Identify which cell holds the provided text, then report its [x, y] central coordinate. 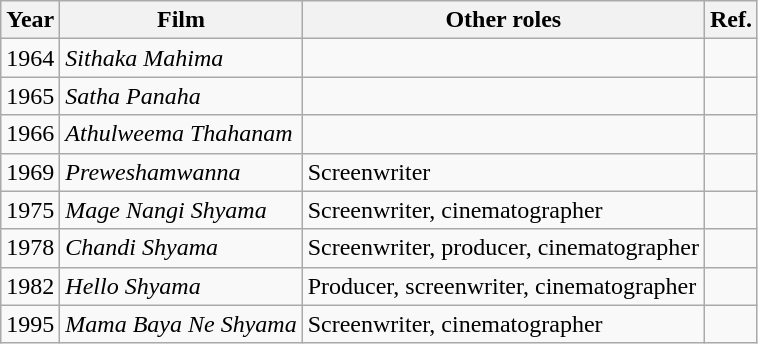
1969 [30, 172]
Chandi Shyama [181, 248]
Mama Baya Ne Shyama [181, 324]
1982 [30, 286]
Mage Nangi Shyama [181, 210]
Screenwriter [503, 172]
1978 [30, 248]
Athulweema Thahanam [181, 134]
Hello Shyama [181, 286]
Sithaka Mahima [181, 58]
1964 [30, 58]
Year [30, 20]
1975 [30, 210]
Film [181, 20]
Other roles [503, 20]
Screenwriter, producer, cinematographer [503, 248]
Producer, screenwriter, cinematographer [503, 286]
1995 [30, 324]
Preweshamwanna [181, 172]
1965 [30, 96]
1966 [30, 134]
Ref. [730, 20]
Satha Panaha [181, 96]
